Extract the [X, Y] coordinate from the center of the cell holding the provided text.  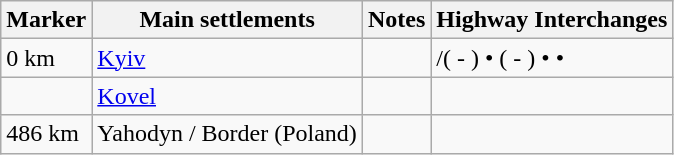
Highway Interchanges [552, 20]
Marker [46, 20]
Kovel [228, 96]
Main settlements [228, 20]
0 km [46, 58]
Notes [396, 20]
/( - ) • ( - ) • • [552, 58]
Yahodyn / Border (Poland) [228, 134]
486 km [46, 134]
Kyiv [228, 58]
